Identify which cell holds the provided text, then report its (x, y) central coordinate. 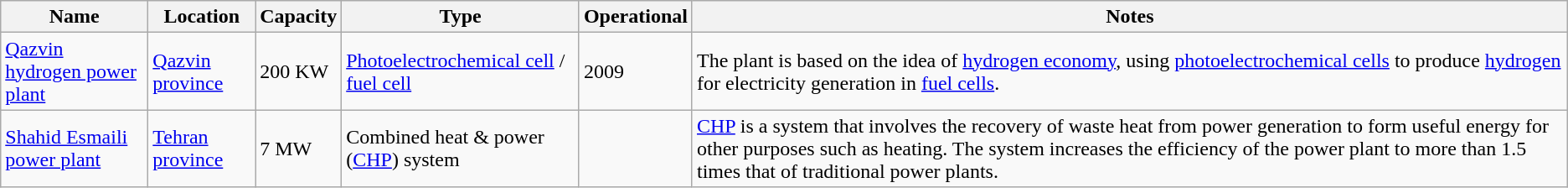
Photoelectrochemical cell / fuel cell (461, 71)
Operational (635, 17)
Shahid Esmaili power plant (75, 149)
Qazvin province (202, 71)
200 KW (298, 71)
Qazvin hydrogen power plant (75, 71)
Name (75, 17)
Notes (1129, 17)
Type (461, 17)
The plant is based on the idea of hydrogen economy, using photoelectrochemical cells to produce hydrogen for electricity generation in fuel cells. (1129, 71)
7 MW (298, 149)
Tehran province (202, 149)
Combined heat & power (CHP) system (461, 149)
Location (202, 17)
2009 (635, 71)
Capacity (298, 17)
